Capture the cell that displays the provided text and extract its (X, Y) central coordinate. 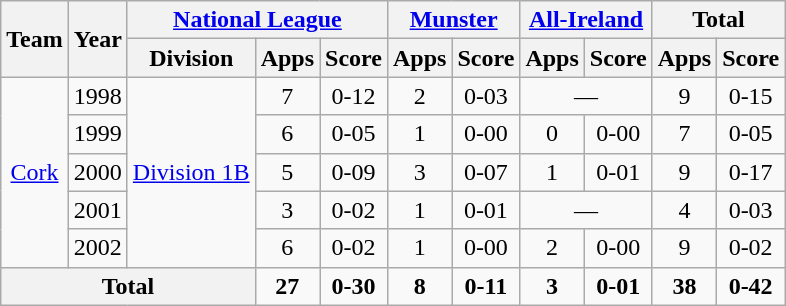
2000 (98, 172)
Year (98, 39)
All-Ireland (586, 20)
0-11 (486, 286)
2002 (98, 248)
2001 (98, 210)
Division 1B (191, 172)
Cork (35, 172)
0-15 (751, 96)
0-12 (354, 96)
1998 (98, 96)
Division (191, 58)
0-30 (354, 286)
8 (419, 286)
27 (287, 286)
5 (287, 172)
0-09 (354, 172)
National League (257, 20)
1999 (98, 134)
38 (684, 286)
Munster (453, 20)
0-17 (751, 172)
4 (684, 210)
0-42 (751, 286)
0 (552, 134)
Team (35, 39)
0-07 (486, 172)
